For the text-containing cell, return its midpoint in [x, y] coordinate format. 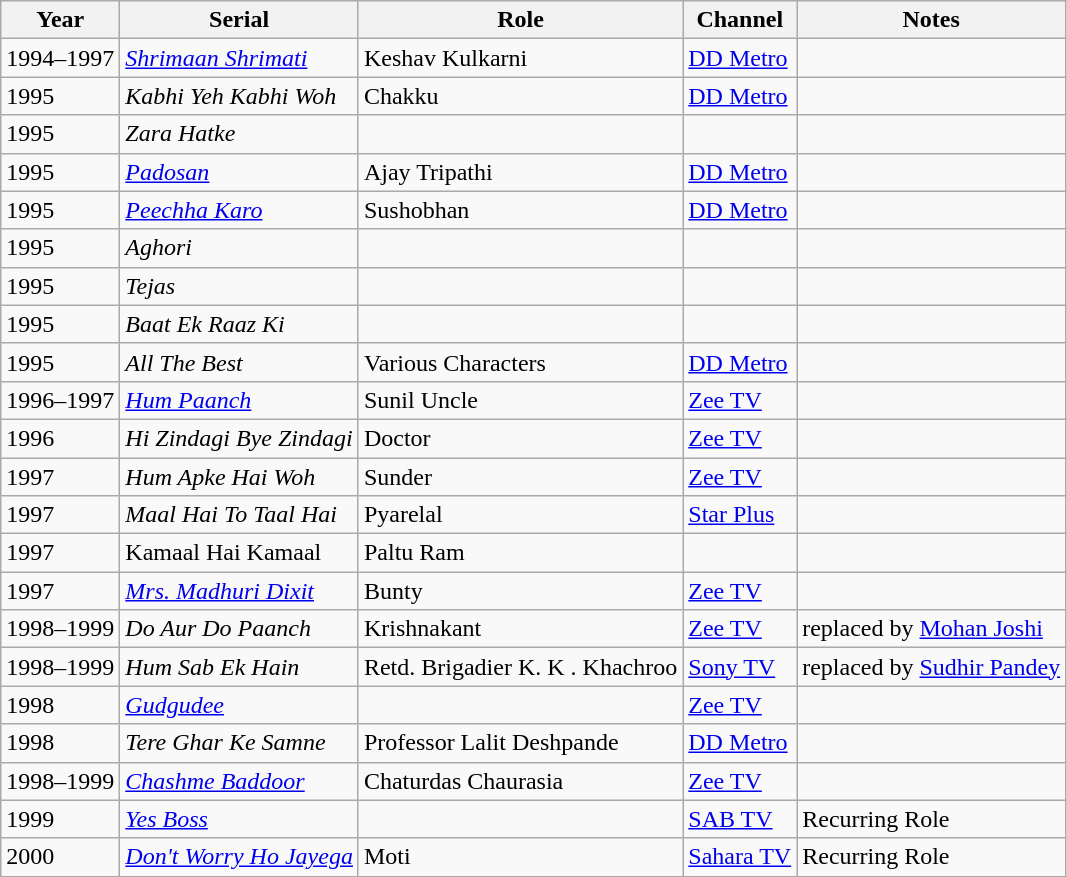
Krishnakant [520, 629]
Doctor [520, 438]
Sushobhan [520, 210]
Kabhi Yeh Kabhi Woh [240, 96]
Do Aur Do Paanch [240, 629]
Pyarelal [520, 515]
Chakku [520, 96]
Sunder [520, 477]
Baat Ek Raaz Ki [240, 324]
Shrimaan Shrimati [240, 58]
All The Best [240, 362]
Role [520, 20]
SAB TV [740, 819]
Zara Hatke [240, 134]
Kamaal Hai Kamaal [240, 553]
Hum Paanch [240, 400]
Tejas [240, 286]
replaced by Sudhir Pandey [932, 667]
Hum Sab Ek Hain [240, 667]
Peechha Karo [240, 210]
Various Characters [520, 362]
Sahara TV [740, 857]
Moti [520, 857]
Paltu Ram [520, 553]
Professor Lalit Deshpande [520, 743]
Sony TV [740, 667]
Padosan [240, 172]
Retd. Brigadier K. K . Khachroo [520, 667]
Keshav Kulkarni [520, 58]
Notes [932, 20]
Chaturdas Chaurasia [520, 781]
Serial [240, 20]
Hi Zindagi Bye Zindagi [240, 438]
Tere Ghar Ke Samne [240, 743]
replaced by Mohan Joshi [932, 629]
Mrs. Madhuri Dixit [240, 591]
Don't Worry Ho Jayega [240, 857]
Sunil Uncle [520, 400]
Chashme Baddoor [240, 781]
Maal Hai To Taal Hai [240, 515]
Bunty [520, 591]
Gudgudee [240, 705]
Channel [740, 20]
2000 [60, 857]
1996 [60, 438]
1996–1997 [60, 400]
Year [60, 20]
1999 [60, 819]
Aghori [240, 248]
Yes Boss [240, 819]
Ajay Tripathi [520, 172]
Hum Apke Hai Woh [240, 477]
Star Plus [740, 515]
1994–1997 [60, 58]
